For the text-containing cell, return its midpoint in [x, y] coordinate format. 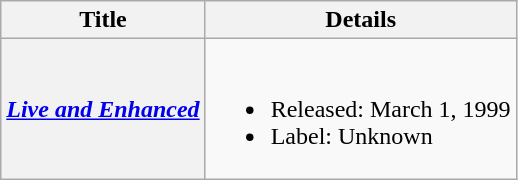
Released: March 1, 1999Label: Unknown [360, 109]
Title [103, 20]
Live and Enhanced [103, 109]
Details [360, 20]
